Determine the (x, y) coordinate at the center of the cell enclosing the given text.  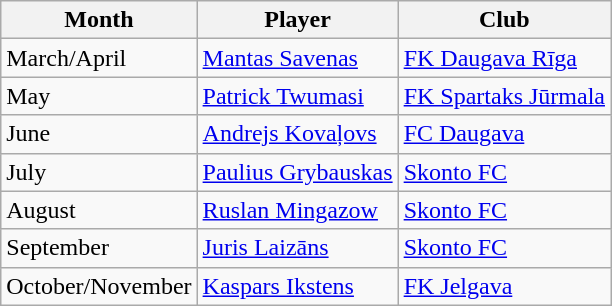
Andrejs Kovaļovs (298, 134)
Kaspars Ikstens (298, 286)
March/April (99, 58)
Ruslan Mingazow (298, 210)
FC Daugava (504, 134)
Juris Laizāns (298, 248)
Player (298, 20)
Paulius Grybauskas (298, 172)
May (99, 96)
Mantas Savenas (298, 58)
October/November (99, 286)
July (99, 172)
August (99, 210)
September (99, 248)
Month (99, 20)
FK Daugava Rīga (504, 58)
FK Spartaks Jūrmala (504, 96)
Club (504, 20)
Patrick Twumasi (298, 96)
June (99, 134)
FK Jelgava (504, 286)
